Identify which cell holds the provided text, then report its [X, Y] central coordinate. 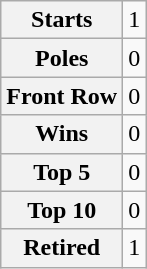
Poles [62, 58]
Front Row [62, 96]
Retired [62, 248]
Starts [62, 20]
Top 5 [62, 172]
Top 10 [62, 210]
Wins [62, 134]
